Detect which cell encompasses the target text, then output its [x, y] center coordinate. 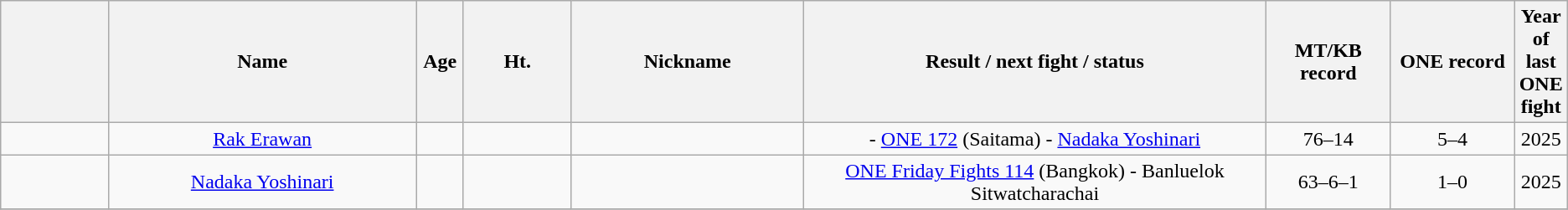
ONE Friday Fights 114 (Bangkok) - Banluelok Sitwatcharachai [1034, 182]
Name [262, 62]
Rak Erawan [262, 139]
Nadaka Yoshinari [262, 182]
Year of last ONE fight [1541, 62]
1–0 [1452, 182]
76–14 [1328, 139]
Age [440, 62]
Result / next fight / status [1034, 62]
MT/KB record [1328, 62]
Nickname [687, 62]
5–4 [1452, 139]
63–6–1 [1328, 182]
ONE record [1452, 62]
- ONE 172 (Saitama) - Nadaka Yoshinari [1034, 139]
Ht. [518, 62]
